Extract the [x, y] coordinate from the center of the cell holding the provided text.  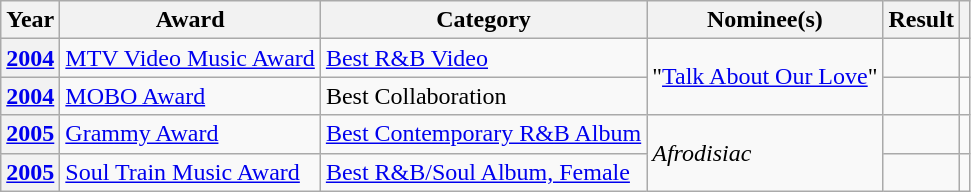
MOBO Award [190, 96]
Best R&B/Soul Album, Female [483, 172]
MTV Video Music Award [190, 58]
Afrodisiac [765, 153]
Year [30, 20]
Soul Train Music Award [190, 172]
Best R&B Video [483, 58]
Nominee(s) [765, 20]
Category [483, 20]
Result [921, 20]
Best Collaboration [483, 96]
Award [190, 20]
Grammy Award [190, 134]
"Talk About Our Love" [765, 77]
Best Contemporary R&B Album [483, 134]
